Return the [x, y] coordinate for the center point of the cell that contains the specified text.  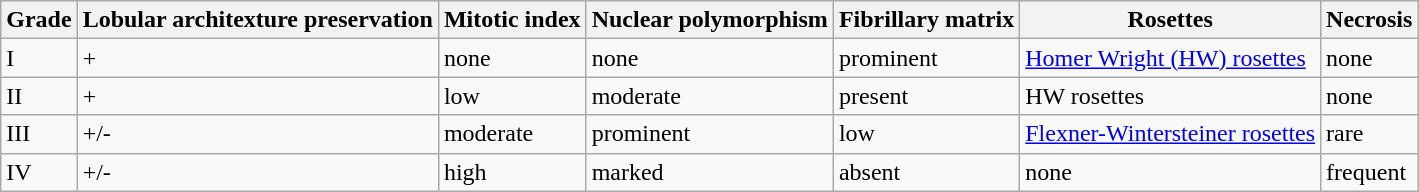
Nuclear polymorphism [710, 20]
HW rosettes [1170, 96]
Lobular architexture preservation [258, 20]
Homer Wright (HW) rosettes [1170, 58]
present [926, 96]
III [39, 134]
II [39, 96]
Fibrillary matrix [926, 20]
marked [710, 172]
rare [1370, 134]
IV [39, 172]
Rosettes [1170, 20]
Flexner-Wintersteiner rosettes [1170, 134]
Grade [39, 20]
absent [926, 172]
frequent [1370, 172]
high [512, 172]
I [39, 58]
Necrosis [1370, 20]
Mitotic index [512, 20]
